Return the (x, y) coordinate for the center point of the cell that contains the specified text.  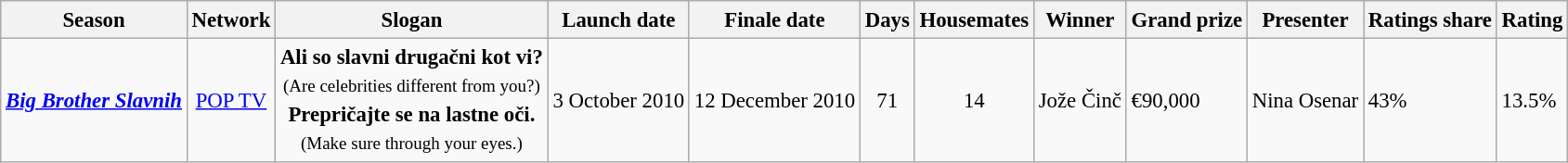
Finale date (774, 20)
Season (95, 20)
Launch date (618, 20)
71 (888, 101)
Winner (1080, 20)
Days (888, 20)
Big Brother Slavnih (95, 101)
Slogan (412, 20)
13.5% (1532, 101)
Ali so slavni drugačni kot vi?(Are celebrities different from you?)Prepričajte se na lastne oči.(Make sure through your eyes.) (412, 101)
Network (230, 20)
3 October 2010 (618, 101)
Jože Činč (1080, 101)
Ratings share (1431, 20)
Presenter (1305, 20)
Rating (1532, 20)
POP TV (230, 101)
14 (974, 101)
Nina Osenar (1305, 101)
€90,000 (1186, 101)
Grand prize (1186, 20)
Housemates (974, 20)
12 December 2010 (774, 101)
43% (1431, 101)
